Extract the [X, Y] coordinate from the center of the cell holding the provided text.  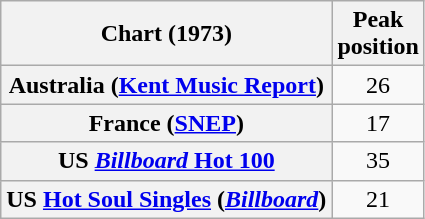
21 [378, 199]
17 [378, 123]
US Billboard Hot 100 [166, 161]
Chart (1973) [166, 34]
35 [378, 161]
US Hot Soul Singles (Billboard) [166, 199]
Australia (Kent Music Report) [166, 85]
France (SNEP) [166, 123]
26 [378, 85]
Peakposition [378, 34]
